Pinpoint the cell where the given text exists, returning its (X, Y) midpoint coordinate. 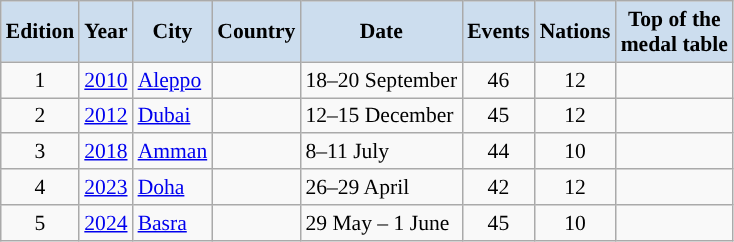
2024 (106, 223)
44 (498, 152)
Country (256, 32)
Basra (173, 223)
Amman (173, 152)
Dubai (173, 116)
Year (106, 32)
Doha (173, 187)
4 (40, 187)
2 (40, 116)
26–29 April (381, 187)
18–20 September (381, 80)
2018 (106, 152)
8–11 July (381, 152)
1 (40, 80)
12–15 December (381, 116)
Date (381, 32)
42 (498, 187)
Events (498, 32)
Top of themedal table (674, 32)
2012 (106, 116)
2023 (106, 187)
46 (498, 80)
Nations (576, 32)
Aleppo (173, 80)
3 (40, 152)
29 May – 1 June (381, 223)
Edition (40, 32)
City (173, 32)
5 (40, 223)
2010 (106, 80)
